Identify which cell holds the provided text, then report its [x, y] central coordinate. 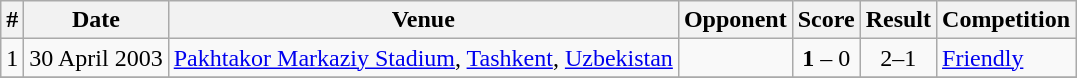
Date [96, 20]
# [12, 20]
Competition [1006, 20]
Score [826, 20]
Result [898, 20]
30 April 2003 [96, 58]
2–1 [898, 58]
Opponent [735, 20]
Venue [423, 20]
Friendly [1006, 58]
1 [12, 58]
Pakhtakor Markaziy Stadium, Tashkent, Uzbekistan [423, 58]
1 – 0 [826, 58]
